Search for the cell housing the specified text and yield its (X, Y) center coordinate. 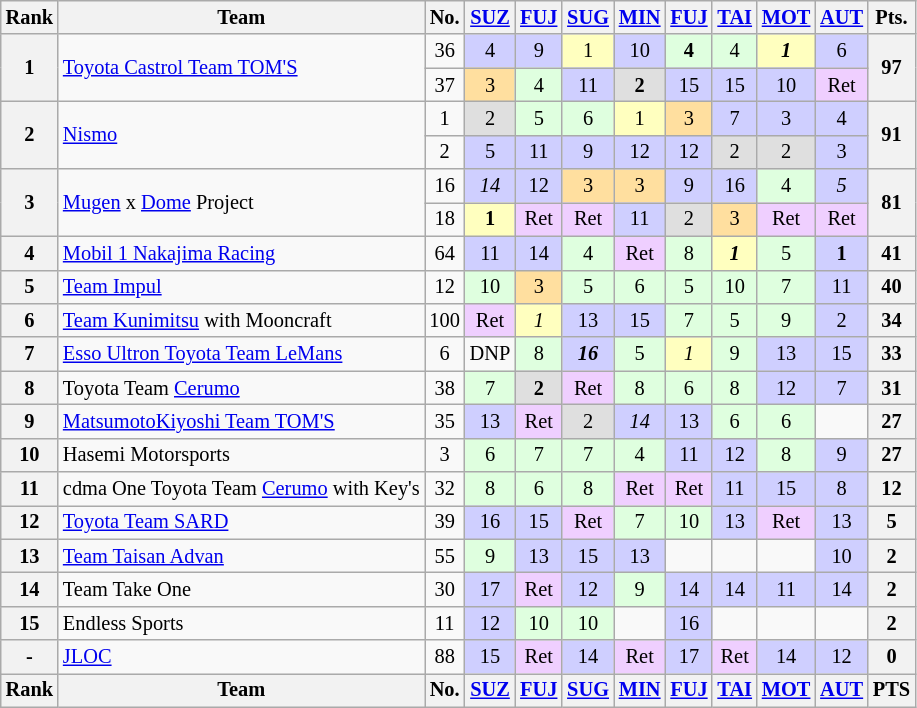
81 (892, 202)
36 (445, 51)
Endless Sports (242, 623)
38 (445, 388)
Mugen x Dome Project (242, 202)
32 (445, 489)
Team Impul (242, 287)
88 (445, 657)
Team Take One (242, 589)
41 (892, 253)
31 (892, 388)
Nismo (242, 134)
0 (892, 657)
Team Taisan Advan (242, 556)
Toyota Castrol Team TOM'S (242, 68)
PTS (892, 690)
37 (445, 85)
35 (445, 421)
55 (445, 556)
Hasemi Motorsports (242, 455)
18 (445, 219)
100 (445, 320)
40 (892, 287)
Toyota Team SARD (242, 522)
39 (445, 522)
Pts. (892, 17)
Esso Ultron Toyota Team LeMans (242, 354)
34 (892, 320)
- (30, 657)
30 (445, 589)
Team Kunimitsu with Mooncraft (242, 320)
64 (445, 253)
Mobil 1 Nakajima Racing (242, 253)
cdma One Toyota Team Cerumo with Key's (242, 489)
33 (892, 354)
Toyota Team Cerumo (242, 388)
MatsumotoKiyoshi Team TOM'S (242, 421)
91 (892, 134)
97 (892, 68)
DNP (490, 354)
JLOC (242, 657)
